Capture the cell that displays the provided text and extract its (x, y) central coordinate. 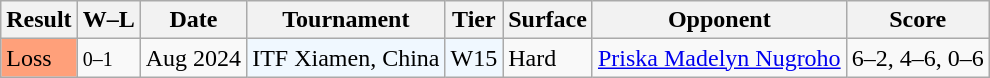
Opponent (719, 20)
ITF Xiamen, China (346, 58)
Result (39, 20)
0–1 (108, 58)
Aug 2024 (193, 58)
W15 (474, 58)
Tier (474, 20)
Hard (548, 58)
Tournament (346, 20)
Priska Madelyn Nugroho (719, 58)
6–2, 4–6, 0–6 (918, 58)
Date (193, 20)
Loss (39, 58)
W–L (108, 20)
Score (918, 20)
Surface (548, 20)
